From the cell containing the given text, extract its center point as [x, y] coordinate. 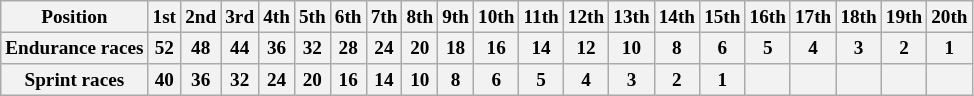
11th [541, 17]
7th [384, 17]
20th [950, 17]
44 [240, 48]
17th [812, 17]
48 [201, 48]
14th [676, 17]
2nd [201, 17]
28 [348, 48]
16th [768, 17]
15th [722, 17]
Sprint races [74, 80]
12 [586, 48]
6th [348, 17]
18th [858, 17]
4th [277, 17]
12th [586, 17]
8th [420, 17]
9th [456, 17]
13th [632, 17]
Endurance races [74, 48]
5th [312, 17]
19th [904, 17]
18 [456, 48]
40 [164, 80]
1st [164, 17]
Position [74, 17]
3rd [240, 17]
10th [496, 17]
52 [164, 48]
